For the text-containing cell, return its midpoint in (x, y) coordinate format. 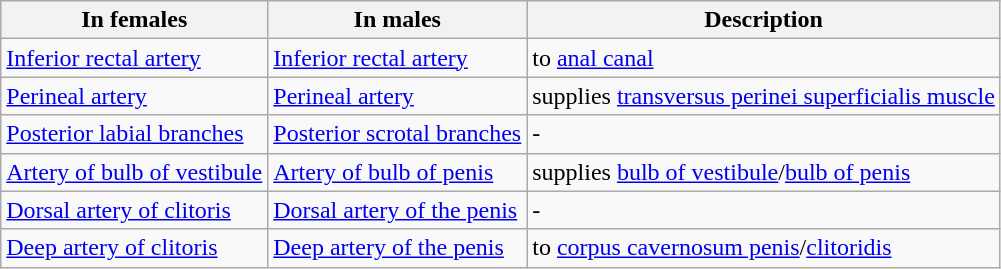
Dorsal artery of the penis (398, 210)
Deep artery of clitoris (134, 248)
supplies transversus perinei superficialis muscle (764, 96)
Deep artery of the penis (398, 248)
In males (398, 20)
Posterior scrotal branches (398, 134)
to corpus cavernosum penis/clitoridis (764, 248)
supplies bulb of vestibule/bulb of penis (764, 172)
Posterior labial branches (134, 134)
to anal canal (764, 58)
In females (134, 20)
Artery of bulb of vestibule (134, 172)
Description (764, 20)
Artery of bulb of penis (398, 172)
Dorsal artery of clitoris (134, 210)
